Detect which cell encompasses the target text, then output its [x, y] center coordinate. 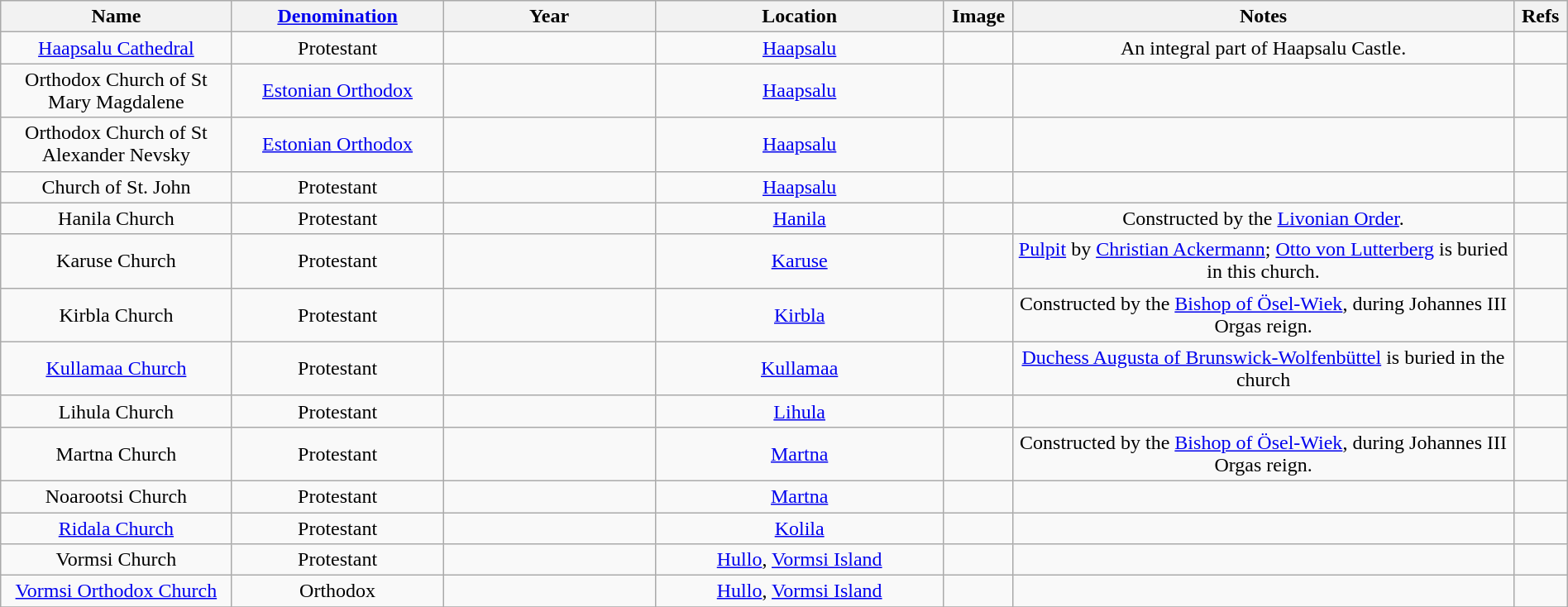
Orthodox Church of St Mary Magdalene [116, 91]
Image [978, 17]
Vormsi Church [116, 560]
Location [799, 17]
Refs [1540, 17]
Notes [1264, 17]
Constructed by the Livonian Order. [1264, 218]
Church of St. John [116, 187]
Kirbla [799, 314]
Kullamaa [799, 369]
Denomination [337, 17]
Lihula Church [116, 411]
Noarootsi Church [116, 496]
Karuse Church [116, 261]
Duchess Augusta of Brunswick-Wolfenbüttel is buried in the church [1264, 369]
Year [549, 17]
Ridala Church [116, 528]
Martna Church [116, 453]
Kullamaa Church [116, 369]
An integral part of Haapsalu Castle. [1264, 48]
Orthodox [337, 591]
Kolila [799, 528]
Lihula [799, 411]
Karuse [799, 261]
Hanila Church [116, 218]
Orthodox Church of St Alexander Nevsky [116, 144]
Kirbla Church [116, 314]
Hanila [799, 218]
Name [116, 17]
Haapsalu Cathedral [116, 48]
Pulpit by Christian Ackermann; Otto von Lutterberg is buried in this church. [1264, 261]
Vormsi Orthodox Church [116, 591]
